Determine the [X, Y] coordinate at the center of the cell enclosing the given text.  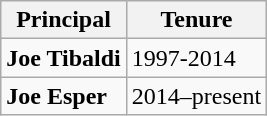
Joe Esper [64, 96]
Tenure [196, 20]
Principal [64, 20]
2014–present [196, 96]
1997-2014 [196, 58]
Joe Tibaldi [64, 58]
